For the text-containing cell, return its midpoint in (x, y) coordinate format. 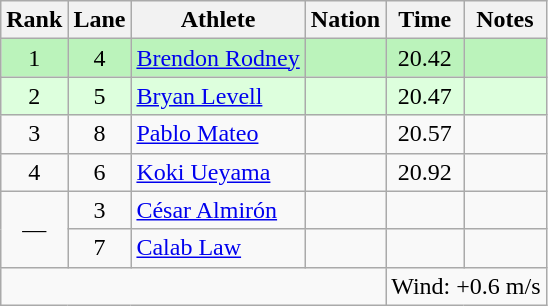
Calab Law (218, 248)
20.47 (425, 96)
20.92 (425, 172)
Pablo Mateo (218, 134)
5 (100, 96)
7 (100, 248)
Wind: +0.6 m/s (466, 286)
Nation (345, 20)
Bryan Levell (218, 96)
Koki Ueyama (218, 172)
6 (100, 172)
Lane (100, 20)
César Almirón (218, 210)
Rank (34, 20)
Athlete (218, 20)
Time (425, 20)
Notes (505, 20)
20.42 (425, 58)
1 (34, 58)
2 (34, 96)
20.57 (425, 134)
Brendon Rodney (218, 58)
— (34, 229)
8 (100, 134)
